Extract the [X, Y] coordinate from the center of the cell holding the provided text.  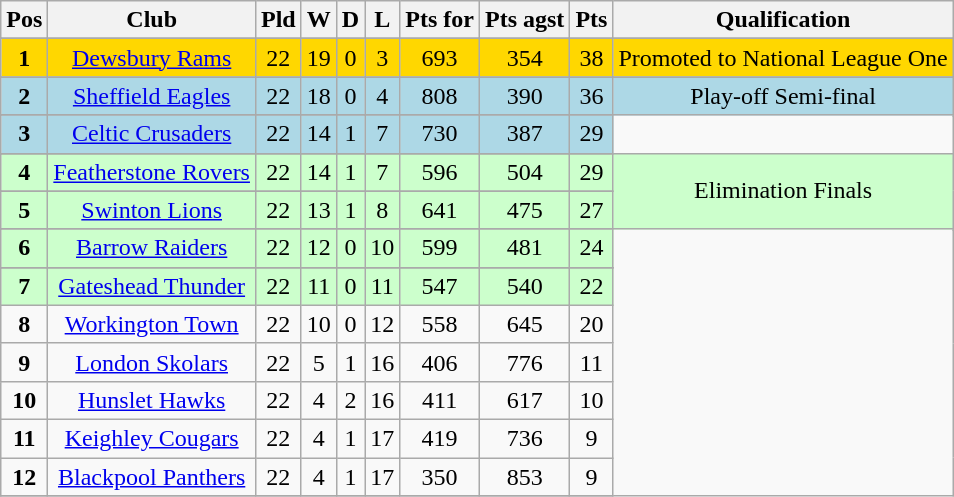
Swinton Lions [152, 210]
Pts agst [524, 20]
645 [524, 324]
18 [318, 96]
540 [524, 286]
20 [592, 324]
853 [524, 477]
Pld [278, 20]
6 [24, 248]
Dewsbury Rams [152, 58]
Blackpool Panthers [152, 477]
13 [318, 210]
475 [524, 210]
L [382, 20]
354 [524, 58]
547 [440, 286]
596 [440, 172]
406 [440, 362]
Promoted to National League One [783, 58]
38 [592, 58]
Sheffield Eagles [152, 96]
Qualification [783, 20]
599 [440, 248]
Hunslet Hawks [152, 400]
390 [524, 96]
387 [524, 134]
Keighley Cougars [152, 438]
Play-off Semi-final [783, 96]
Gateshead Thunder [152, 286]
558 [440, 324]
Featherstone Rovers [152, 172]
Barrow Raiders [152, 248]
617 [524, 400]
730 [440, 134]
481 [524, 248]
London Skolars [152, 362]
504 [524, 172]
Pts [592, 20]
Club [152, 20]
19 [318, 58]
641 [440, 210]
776 [524, 362]
419 [440, 438]
Pts for [440, 20]
736 [524, 438]
693 [440, 58]
350 [440, 477]
24 [592, 248]
Celtic Crusaders [152, 134]
Workington Town [152, 324]
W [318, 20]
D [350, 20]
411 [440, 400]
36 [592, 96]
27 [592, 210]
Pos [24, 20]
Elimination Finals [783, 191]
808 [440, 96]
